Identify which cell holds the provided text, then report its [X, Y] central coordinate. 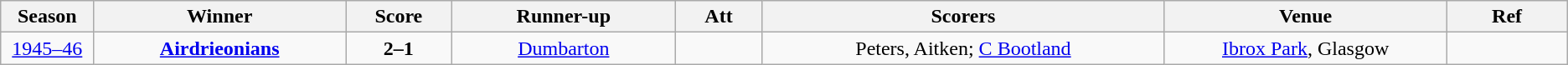
Runner-up [563, 17]
1945–46 [47, 48]
2–1 [399, 48]
Scorers [963, 17]
Season [47, 17]
Ibrox Park, Glasgow [1305, 48]
Airdrieonians [219, 48]
Score [399, 17]
Dumbarton [563, 48]
Winner [219, 17]
Att [719, 17]
Ref [1507, 17]
Venue [1305, 17]
Peters, Aitken; C Bootland [963, 48]
